Find where the given text appears and provide that cell's center as (X, Y) coordinate. 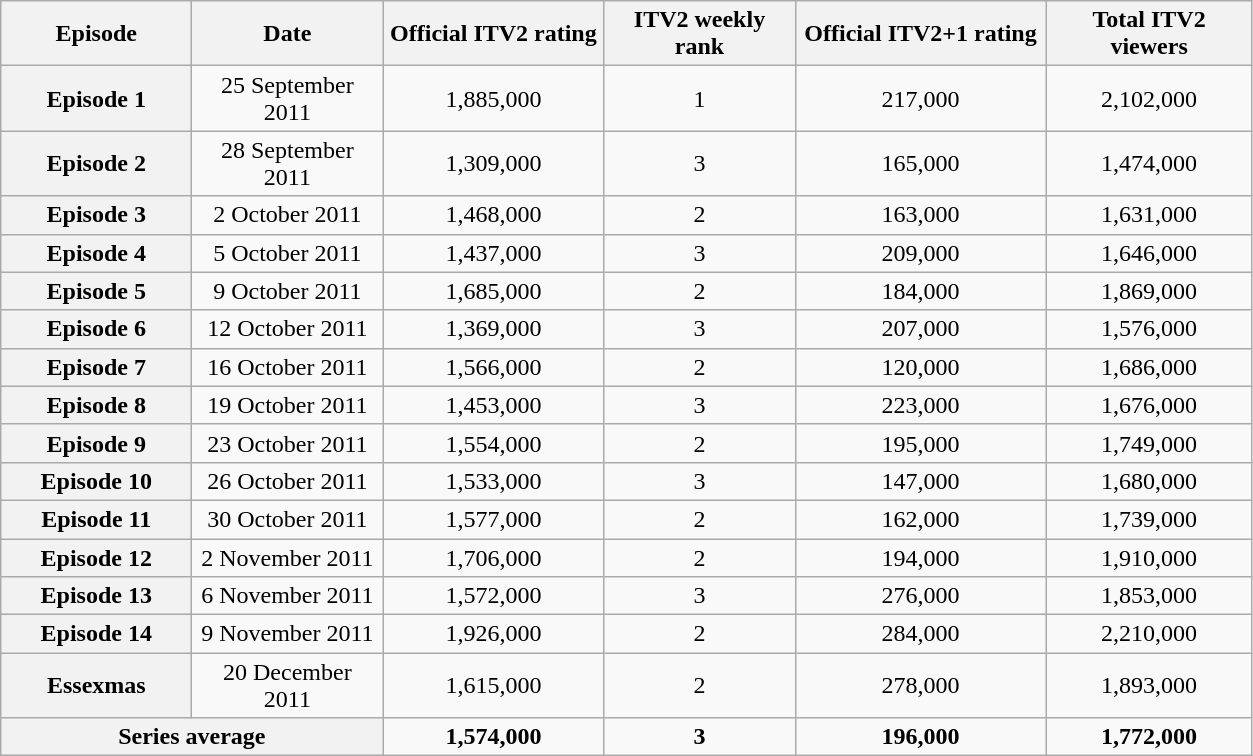
26 October 2011 (288, 481)
1,739,000 (1149, 519)
195,000 (920, 443)
25 September 2011 (288, 98)
276,000 (920, 596)
165,000 (920, 164)
1,706,000 (494, 557)
1,680,000 (1149, 481)
209,000 (920, 253)
1,885,000 (494, 98)
1,437,000 (494, 253)
Total ITV2 viewers (1149, 34)
196,000 (920, 737)
1,554,000 (494, 443)
1,566,000 (494, 367)
1,533,000 (494, 481)
Series average (192, 737)
Episode 8 (96, 405)
1,615,000 (494, 686)
1,646,000 (1149, 253)
1,631,000 (1149, 215)
6 November 2011 (288, 596)
1,910,000 (1149, 557)
1,926,000 (494, 634)
Essexmas (96, 686)
1,676,000 (1149, 405)
217,000 (920, 98)
1,572,000 (494, 596)
5 October 2011 (288, 253)
ITV2 weekly rank (700, 34)
Episode (96, 34)
Date (288, 34)
1,309,000 (494, 164)
194,000 (920, 557)
284,000 (920, 634)
2 November 2011 (288, 557)
207,000 (920, 329)
147,000 (920, 481)
1,453,000 (494, 405)
Episode 4 (96, 253)
1,474,000 (1149, 164)
Episode 11 (96, 519)
Episode 5 (96, 291)
20 December 2011 (288, 686)
12 October 2011 (288, 329)
Episode 14 (96, 634)
Episode 9 (96, 443)
Episode 12 (96, 557)
1,685,000 (494, 291)
223,000 (920, 405)
19 October 2011 (288, 405)
278,000 (920, 686)
120,000 (920, 367)
1,749,000 (1149, 443)
1 (700, 98)
Episode 3 (96, 215)
2 October 2011 (288, 215)
Episode 2 (96, 164)
1,853,000 (1149, 596)
Official ITV2+1 rating (920, 34)
1,574,000 (494, 737)
1,577,000 (494, 519)
1,369,000 (494, 329)
Episode 13 (96, 596)
2,102,000 (1149, 98)
1,468,000 (494, 215)
2,210,000 (1149, 634)
16 October 2011 (288, 367)
162,000 (920, 519)
Episode 10 (96, 481)
1,772,000 (1149, 737)
1,869,000 (1149, 291)
184,000 (920, 291)
Episode 6 (96, 329)
30 October 2011 (288, 519)
9 October 2011 (288, 291)
Episode 1 (96, 98)
1,576,000 (1149, 329)
1,893,000 (1149, 686)
Official ITV2 rating (494, 34)
9 November 2011 (288, 634)
Episode 7 (96, 367)
1,686,000 (1149, 367)
28 September 2011 (288, 164)
23 October 2011 (288, 443)
163,000 (920, 215)
